Determine the (x, y) coordinate at the center of the cell enclosing the given text.  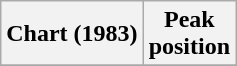
Chart (1983) (72, 34)
Peakposition (189, 34)
